Determine the (x, y) coordinate at the center of the cell enclosing the given text.  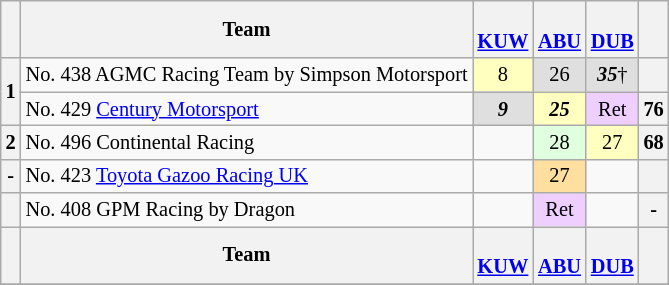
26 (560, 75)
76 (654, 109)
8 (504, 75)
No. 408 GPM Racing by Dragon (247, 210)
No. 423 Toyota Gazoo Racing UK (247, 176)
68 (654, 142)
2 (11, 142)
1 (11, 92)
No. 429 Century Motorsport (247, 109)
No. 438 AGMC Racing Team by Simpson Motorsport (247, 75)
35† (612, 75)
25 (560, 109)
28 (560, 142)
9 (504, 109)
No. 496 Continental Racing (247, 142)
